Extract the (X, Y) coordinate from the center of the cell holding the provided text.  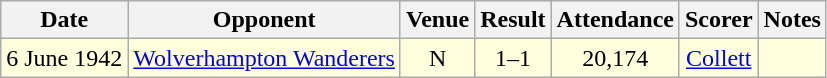
Attendance (615, 20)
1–1 (513, 58)
Scorer (718, 20)
Venue (437, 20)
20,174 (615, 58)
Result (513, 20)
Wolverhampton Wanderers (264, 58)
N (437, 58)
Date (64, 20)
Opponent (264, 20)
Notes (792, 20)
Collett (718, 58)
6 June 1942 (64, 58)
